Find where the given text appears and provide that cell's center as (x, y) coordinate. 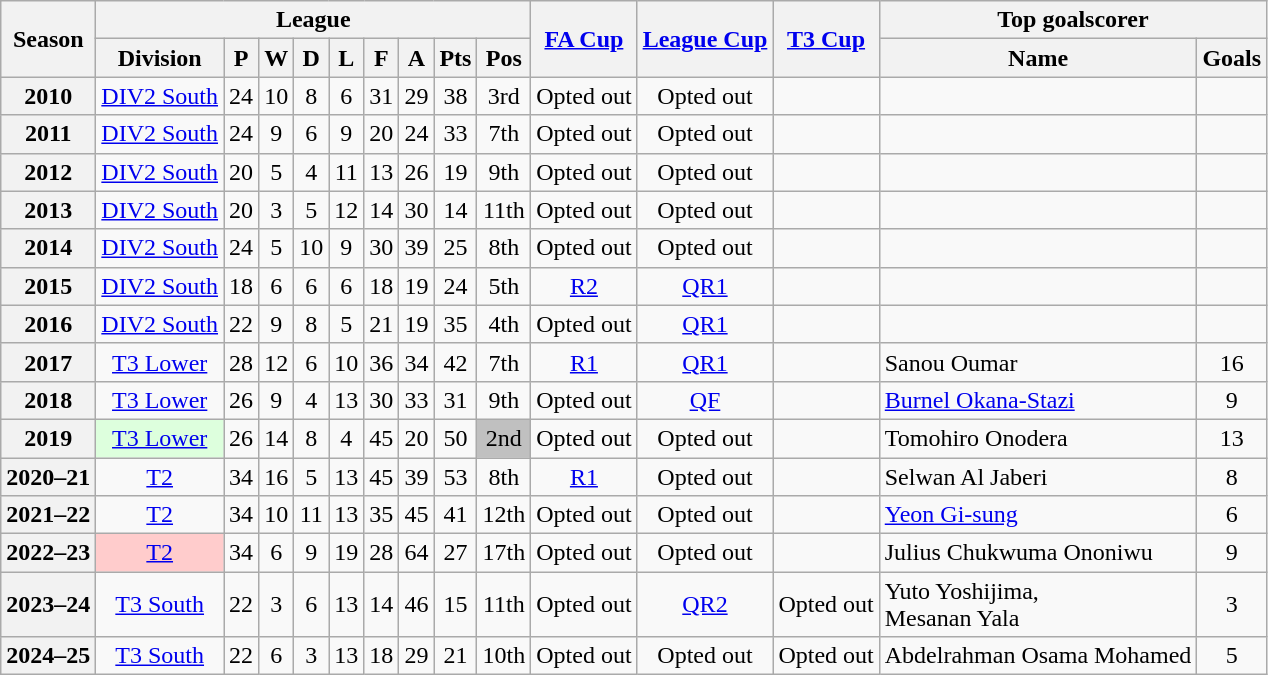
Season (48, 39)
League Cup (705, 39)
53 (456, 477)
12th (504, 515)
2021–22 (48, 515)
2nd (504, 438)
QF (705, 400)
Selwan Al Jaberi (1038, 477)
2023–24 (48, 604)
64 (416, 553)
2019 (48, 438)
2017 (48, 362)
Pts (456, 58)
3rd (504, 96)
2010 (48, 96)
25 (456, 248)
2011 (48, 134)
10th (504, 656)
Abdelrahman Osama Mohamed (1038, 656)
42 (456, 362)
A (416, 58)
2015 (48, 286)
Burnel Okana-Stazi (1038, 400)
Julius Chukwuma Ononiwu (1038, 553)
2012 (48, 172)
W (276, 58)
Sanou Oumar (1038, 362)
R2 (584, 286)
2016 (48, 324)
Yuto Yoshijima, Mesanan Yala (1038, 604)
League (314, 20)
2024–25 (48, 656)
2018 (48, 400)
50 (456, 438)
2020–21 (48, 477)
2022–23 (48, 553)
D (312, 58)
17th (504, 553)
Yeon Gi-sung (1038, 515)
41 (456, 515)
Top goalscorer (1072, 20)
5th (504, 286)
4th (504, 324)
27 (456, 553)
P (242, 58)
FA Cup (584, 39)
Tomohiro Onodera (1038, 438)
Division (160, 58)
Goals (1232, 58)
F (382, 58)
15 (456, 604)
T3 Cup (826, 39)
Pos (504, 58)
L (346, 58)
36 (382, 362)
2013 (48, 210)
2014 (48, 248)
QR2 (705, 604)
Name (1038, 58)
38 (456, 96)
46 (416, 604)
